Detect which cell encompasses the target text, then output its (x, y) center coordinate. 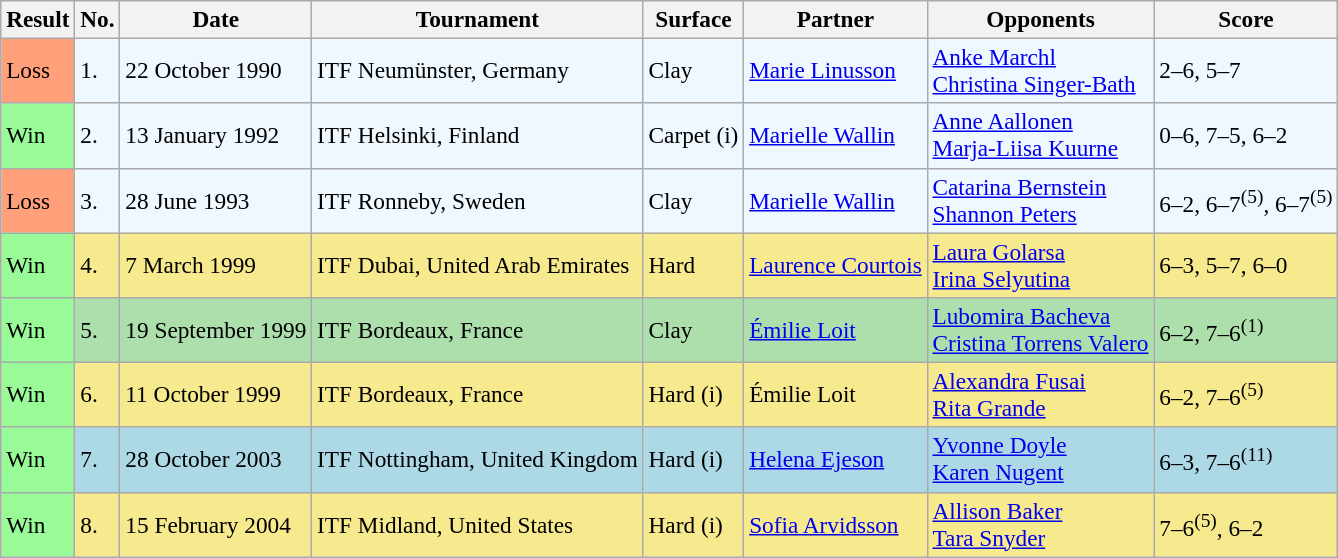
19 September 1999 (216, 330)
Helena Ejeson (836, 460)
28 October 2003 (216, 460)
Laura Golarsa Irina Selyutina (1040, 264)
7–6(5), 6–2 (1246, 524)
ITF Helsinki, Finland (478, 136)
Sofia Arvidsson (836, 524)
Hard (694, 264)
Laurence Courtois (836, 264)
Marie Linusson (836, 70)
5. (98, 330)
4. (98, 264)
8. (98, 524)
Allison Baker Tara Snyder (1040, 524)
0–6, 7–5, 6–2 (1246, 136)
Yvonne Doyle Karen Nugent (1040, 460)
ITF Dubai, United Arab Emirates (478, 264)
6–2, 7–6(1) (1246, 330)
Opponents (1040, 19)
13 January 1992 (216, 136)
Alexandra Fusai Rita Grande (1040, 394)
Catarina Bernstein Shannon Peters (1040, 200)
Surface (694, 19)
Score (1246, 19)
11 October 1999 (216, 394)
Anke Marchl Christina Singer-Bath (1040, 70)
Result (38, 19)
6–2, 6–7(5), 6–7(5) (1246, 200)
Partner (836, 19)
7 March 1999 (216, 264)
28 June 1993 (216, 200)
2–6, 5–7 (1246, 70)
Carpet (i) (694, 136)
ITF Neumünster, Germany (478, 70)
Lubomira Bacheva Cristina Torrens Valero (1040, 330)
15 February 2004 (216, 524)
6–3, 5–7, 6–0 (1246, 264)
22 October 1990 (216, 70)
6–2, 7–6(5) (1246, 394)
ITF Nottingham, United Kingdom (478, 460)
No. (98, 19)
1. (98, 70)
6. (98, 394)
Date (216, 19)
Tournament (478, 19)
ITF Ronneby, Sweden (478, 200)
7. (98, 460)
ITF Midland, United States (478, 524)
6–3, 7–6(11) (1246, 460)
3. (98, 200)
Anne Aallonen Marja-Liisa Kuurne (1040, 136)
2. (98, 136)
